Determine the (x, y) coordinate at the center of the cell enclosing the given text.  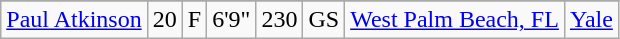
GS (324, 20)
230 (280, 20)
Paul Atkinson (74, 20)
West Palm Beach, FL (455, 20)
F (194, 20)
6'9" (232, 20)
20 (164, 20)
Yale (591, 20)
